Extract the [X, Y] coordinate from the center of the cell holding the provided text.  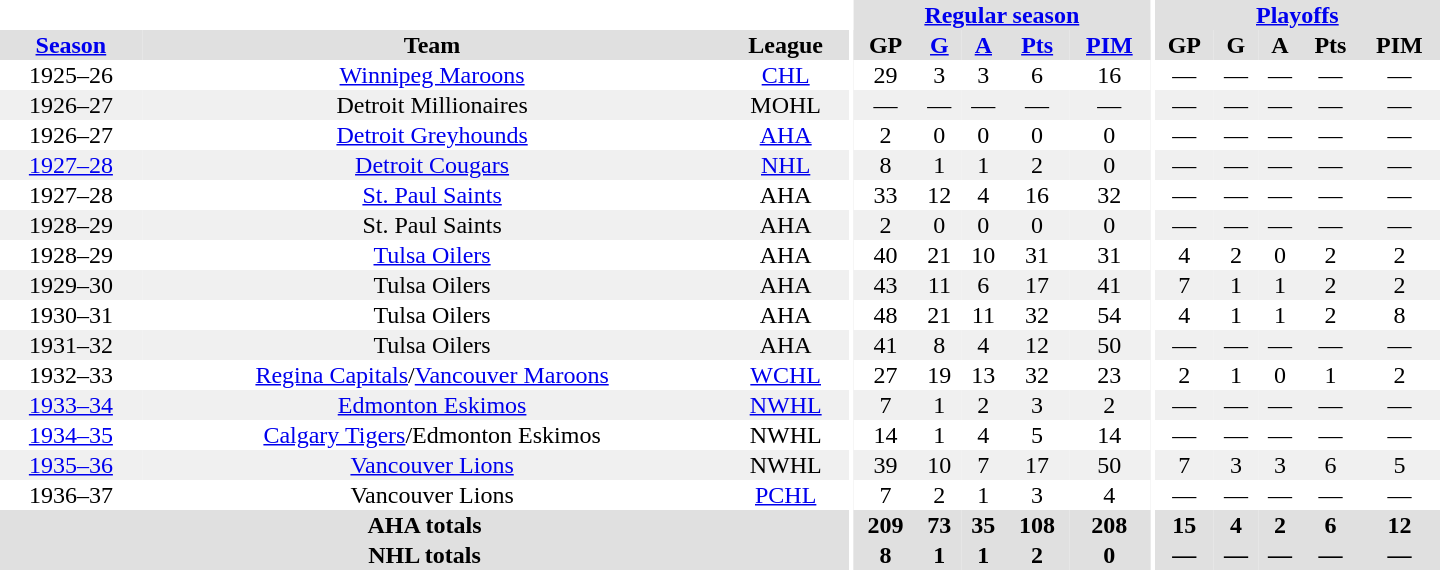
23 [1110, 375]
40 [886, 255]
209 [886, 525]
13 [983, 375]
Winnipeg Maroons [432, 75]
35 [983, 525]
Season [71, 45]
Regina Capitals/Vancouver Maroons [432, 375]
108 [1037, 525]
1932–33 [71, 375]
Calgary Tigers/Edmonton Eskimos [432, 435]
Detroit Millionaires [432, 105]
1931–32 [71, 345]
Detroit Cougars [432, 165]
1933–34 [71, 405]
54 [1110, 315]
PCHL [786, 495]
43 [886, 285]
CHL [786, 75]
1929–30 [71, 285]
39 [886, 465]
1930–31 [71, 315]
15 [1184, 525]
AHA totals [424, 525]
1934–35 [71, 435]
1936–37 [71, 495]
19 [939, 375]
27 [886, 375]
League [786, 45]
208 [1110, 525]
73 [939, 525]
1925–26 [71, 75]
33 [886, 195]
Playoffs [1298, 15]
1935–36 [71, 465]
Edmonton Eskimos [432, 405]
MOHL [786, 105]
WCHL [786, 375]
Team [432, 45]
48 [886, 315]
29 [886, 75]
NHL totals [424, 555]
NHL [786, 165]
Detroit Greyhounds [432, 135]
Regular season [1002, 15]
